From the cell containing the given text, extract its center point as (X, Y) coordinate. 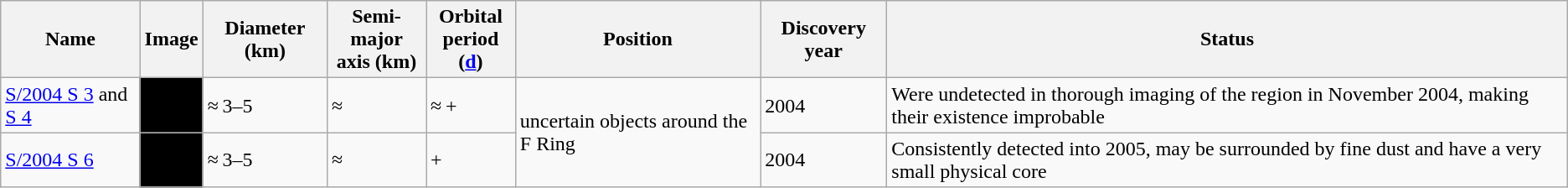
S/2004 S 6 (70, 159)
Status (1227, 39)
Image (171, 39)
≈ + (471, 106)
Discovery year (824, 39)
Semi-majoraxis (km) (377, 39)
Name (70, 39)
Diameter (km) (265, 39)
Were undetected in thorough imaging of the region in November 2004, making their existence improbable (1227, 106)
Position (637, 39)
S/2004 S 3 and S 4 (70, 106)
Consistently detected into 2005, may be surrounded by fine dust and have a very small physical core (1227, 159)
Orbitalperiod (d) (471, 39)
uncertain objects around the F Ring (637, 133)
+ (471, 159)
